Scan for the cell matching the given text and deliver its (X, Y) coordinate at center. 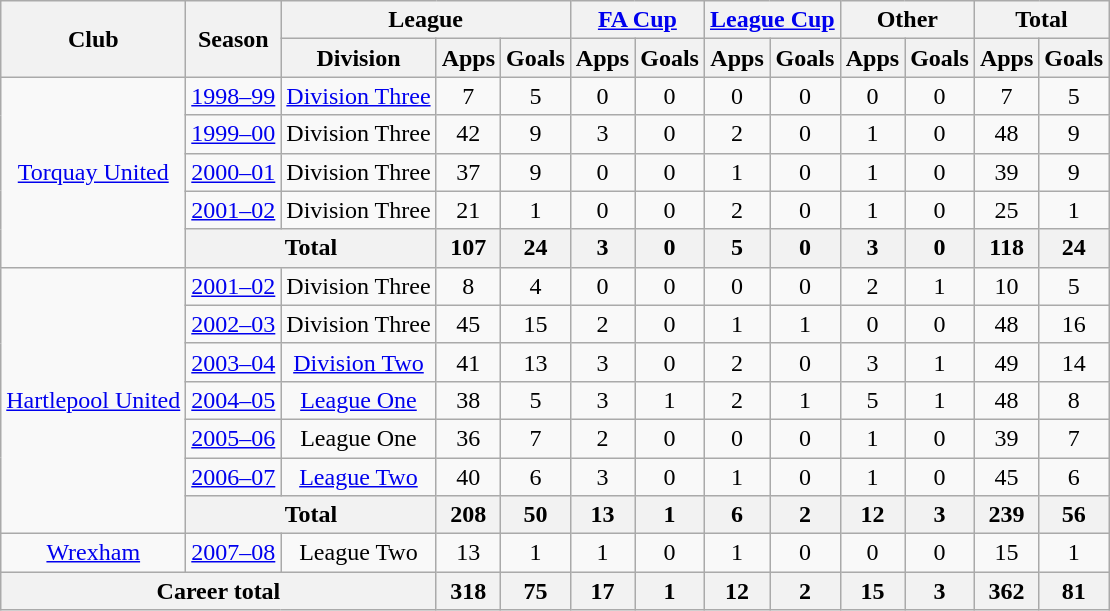
17 (602, 591)
75 (536, 591)
40 (468, 477)
1999–00 (234, 134)
41 (468, 362)
2004–05 (234, 400)
16 (1074, 324)
239 (1006, 515)
Club (94, 39)
42 (468, 134)
League Cup (772, 20)
FA Cup (637, 20)
36 (468, 438)
Wrexham (94, 553)
118 (1006, 248)
318 (468, 591)
1998–99 (234, 96)
Division Two (358, 362)
56 (1074, 515)
2007–08 (234, 553)
107 (468, 248)
Career total (218, 591)
League (426, 20)
Division (358, 58)
37 (468, 172)
21 (468, 210)
Torquay United (94, 172)
2002–03 (234, 324)
14 (1074, 362)
2006–07 (234, 477)
Hartlepool United (94, 400)
49 (1006, 362)
50 (536, 515)
Other (907, 20)
2003–04 (234, 362)
Season (234, 39)
38 (468, 400)
2000–01 (234, 172)
10 (1006, 286)
2005–06 (234, 438)
25 (1006, 210)
81 (1074, 591)
362 (1006, 591)
4 (536, 286)
208 (468, 515)
